Return [X, Y] of the center of cell containing provided text 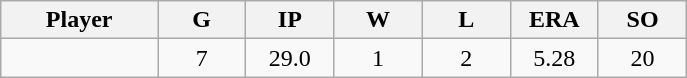
1 [378, 58]
2 [466, 58]
SO [642, 20]
L [466, 20]
Player [80, 20]
IP [290, 20]
5.28 [554, 58]
G [202, 20]
W [378, 20]
29.0 [290, 58]
20 [642, 58]
ERA [554, 20]
7 [202, 58]
